Find where the given text appears and provide that cell's center as [x, y] coordinate. 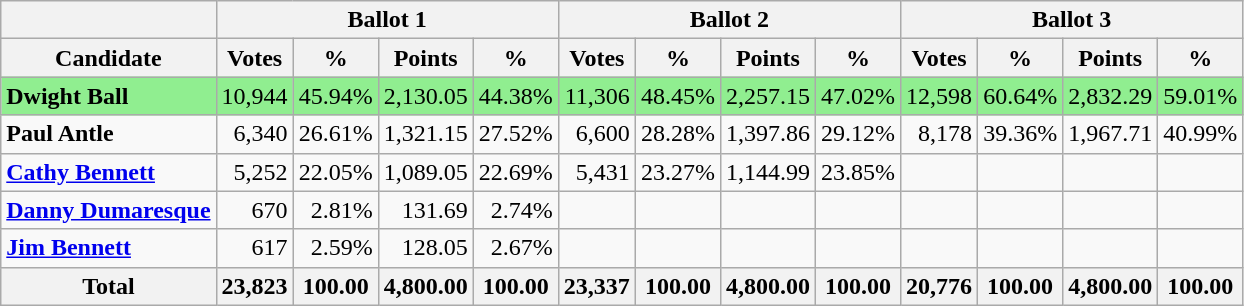
59.01% [1200, 96]
Ballot 2 [729, 20]
45.94% [336, 96]
1,321.15 [426, 134]
Ballot 3 [1072, 20]
22.69% [516, 172]
1,967.71 [1110, 134]
Candidate [108, 58]
2,832.29 [1110, 96]
23,337 [596, 286]
Dwight Ball [108, 96]
23.27% [678, 172]
Ballot 1 [387, 20]
47.02% [858, 96]
26.61% [336, 134]
6,340 [254, 134]
Paul Antle [108, 134]
617 [254, 248]
20,776 [940, 286]
2,130.05 [426, 96]
23,823 [254, 286]
670 [254, 210]
48.45% [678, 96]
1,089.05 [426, 172]
2.81% [336, 210]
2.59% [336, 248]
Danny Dumaresque [108, 210]
6,600 [596, 134]
39.36% [1020, 134]
12,598 [940, 96]
44.38% [516, 96]
128.05 [426, 248]
131.69 [426, 210]
1,397.86 [768, 134]
Cathy Bennett [108, 172]
5,431 [596, 172]
60.64% [1020, 96]
29.12% [858, 134]
28.28% [678, 134]
5,252 [254, 172]
11,306 [596, 96]
10,944 [254, 96]
1,144.99 [768, 172]
Total [108, 286]
2,257.15 [768, 96]
2.74% [516, 210]
27.52% [516, 134]
40.99% [1200, 134]
2.67% [516, 248]
8,178 [940, 134]
Jim Bennett [108, 248]
23.85% [858, 172]
22.05% [336, 172]
